Detect which cell encompasses the target text, then output its (X, Y) center coordinate. 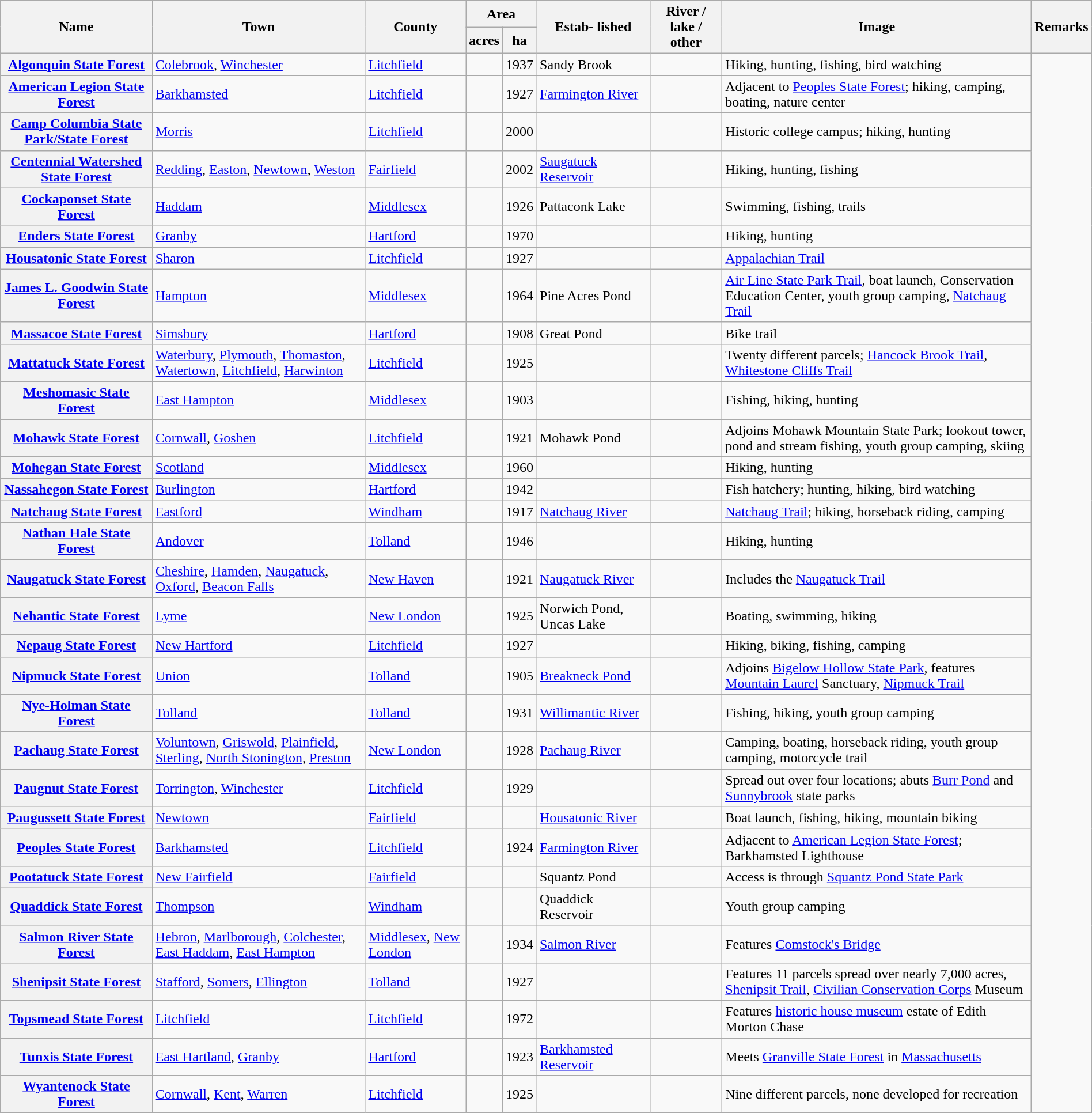
Sharon (259, 258)
Housatonic River (593, 817)
Enders State Forest (76, 236)
Pachaug River (593, 750)
American Legion State Forest (76, 94)
Camp Columbia State Park/State Forest (76, 131)
1905 (520, 675)
Features historic house museum estate of Edith Morton Chase (877, 1020)
Haddam (259, 206)
Willimantic River (593, 713)
1928 (520, 750)
Hampton (259, 296)
Cornwall, Kent, Warren (259, 1095)
1917 (520, 512)
Nipmuck State Forest (76, 675)
1929 (520, 788)
1964 (520, 296)
Morris (259, 131)
Stafford, Somers, Ellington (259, 982)
Nine different parcels, none developed for recreation (877, 1095)
1960 (520, 468)
Salmon River (593, 944)
Access is through Squantz Pond State Park (877, 877)
1937 (520, 65)
Meshomasic State Forest (76, 400)
Tunxis State Forest (76, 1057)
Thompson (259, 907)
Estab- lished (593, 27)
Algonquin State Forest (76, 65)
Twenty different parcels; Hancock Brook Trail, Whitestone Cliffs Trail (877, 363)
Cornwall, Goshen (259, 438)
Mattatuck State Forest (76, 363)
East Hartland, Granby (259, 1057)
2002 (520, 169)
Wyantenock State Forest (76, 1095)
Fishing, hiking, youth group camping (877, 713)
1970 (520, 236)
Housatonic State Forest (76, 258)
Squantz Pond (593, 877)
Meets Granville State Forest in Massachusetts (877, 1057)
Appalachian Trail (877, 258)
New Fairfield (259, 877)
Paugnut State Forest (76, 788)
Redding, Easton, Newtown, Weston (259, 169)
Shenipsit State Forest (76, 982)
Nepaug State Forest (76, 646)
Adjacent to Peoples State Forest; hiking, camping, boating, nature center (877, 94)
Torrington, Winchester (259, 788)
Newtown (259, 817)
Image (877, 27)
Adjacent to American Legion State Forest; Barkhamsted Lighthouse (877, 847)
Fish hatchery; hunting, hiking, bird watching (877, 490)
Hiking, biking, fishing, camping (877, 646)
Quaddick State Forest (76, 907)
New Haven (416, 578)
1972 (520, 1020)
Natchaug Trail; hiking, horseback riding, camping (877, 512)
Boat launch, fishing, hiking, mountain biking (877, 817)
Pachaug State Forest (76, 750)
2000 (520, 131)
1942 (520, 490)
Name (76, 27)
Eastford (259, 512)
Natchaug State Forest (76, 512)
Scotland (259, 468)
Features 11 parcels spread over nearly 7,000 acres, Shenipsit Trail, Civilian Conservation Corps Museum (877, 982)
Paugussett State Forest (76, 817)
Quaddick Reservoir (593, 907)
Nathan Hale State Forest (76, 542)
Simsbury (259, 333)
Pattaconk Lake (593, 206)
Naugatuck River (593, 578)
Topsmead State Forest (76, 1020)
Colebrook, Winchester (259, 65)
acres (484, 40)
Adjoins Bigelow Hollow State Park, features Mountain Laurel Sanctuary, Nipmuck Trail (877, 675)
ha (520, 40)
Bike trail (877, 333)
Air Line State Park Trail, boat launch, Conservation Education Center, youth group camping, Natchaug Trail (877, 296)
Adjoins Mohawk Mountain State Park; lookout tower, pond and stream fishing, youth group camping, skiing (877, 438)
Norwich Pond, Uncas Lake (593, 616)
1946 (520, 542)
1924 (520, 847)
Pine Acres Pond (593, 296)
1903 (520, 400)
1931 (520, 713)
Massacoe State Forest (76, 333)
Hiking, hunting, fishing (877, 169)
Burlington (259, 490)
Voluntown, Griswold, Plainfield, Sterling, North Stonington, Preston (259, 750)
River / lake / other (685, 27)
Spread out over four locations; abuts Burr Pond and Sunnybrook state parks (877, 788)
Middlesex, New London (416, 944)
New Hartford (259, 646)
Hebron, Marlborough, Colchester, East Haddam, East Hampton (259, 944)
1934 (520, 944)
Great Pond (593, 333)
Hiking, hunting, fishing, bird watching (877, 65)
Salmon River State Forest (76, 944)
East Hampton (259, 400)
Nehantic State Forest (76, 616)
Lyme (259, 616)
Youth group camping (877, 907)
Sandy Brook (593, 65)
1908 (520, 333)
Nye-Holman State Forest (76, 713)
Saugatuck Reservoir (593, 169)
Town (259, 27)
Andover (259, 542)
Granby (259, 236)
Fishing, hiking, hunting (877, 400)
Boating, swimming, hiking (877, 616)
Cockaponset State Forest (76, 206)
1926 (520, 206)
Area (501, 14)
Barkhamsted Reservoir (593, 1057)
Includes the Naugatuck Trail (877, 578)
James L. Goodwin State Forest (76, 296)
Swimming, fishing, trails (877, 206)
Features Comstock's Bridge (877, 944)
Centennial Watershed State Forest (76, 169)
Historic college campus; hiking, hunting (877, 131)
Remarks (1061, 27)
Nassahegon State Forest (76, 490)
Mohawk State Forest (76, 438)
Mohegan State Forest (76, 468)
Union (259, 675)
Waterbury, Plymouth, Thomaston, Watertown, Litchfield, Harwinton (259, 363)
Peoples State Forest (76, 847)
County (416, 27)
Mohawk Pond (593, 438)
Breakneck Pond (593, 675)
Cheshire, Hamden, Naugatuck, Oxford, Beacon Falls (259, 578)
1923 (520, 1057)
Natchaug River (593, 512)
Camping, boating, horseback riding, youth group camping, motorcycle trail (877, 750)
Pootatuck State Forest (76, 877)
Naugatuck State Forest (76, 578)
